Detect which cell encompasses the target text, then output its [x, y] center coordinate. 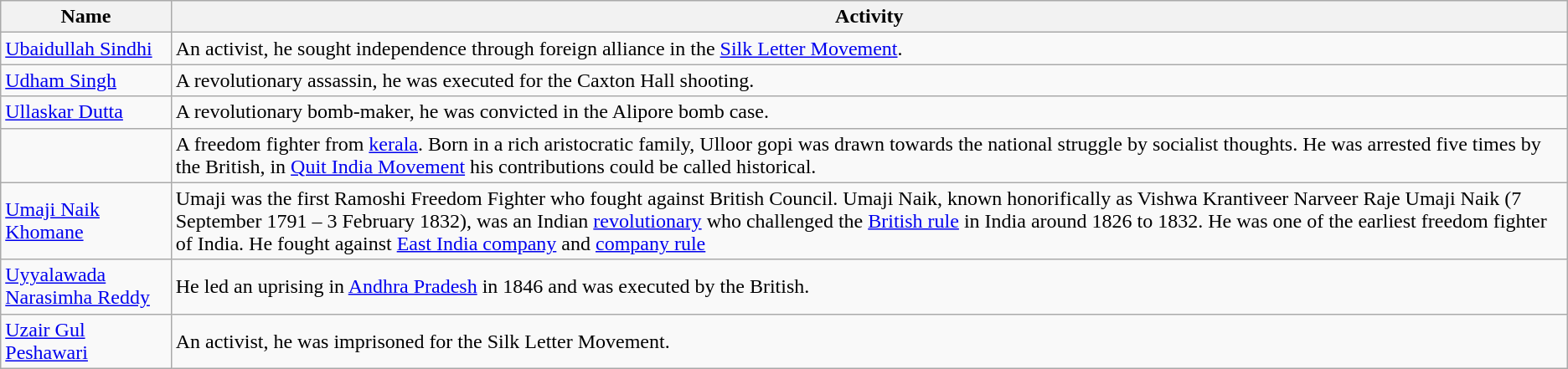
Umaji Naik Khomane [85, 221]
An activist, he was imprisoned for the Silk Letter Movement. [869, 341]
An activist, he sought independence through foreign alliance in the Silk Letter Movement. [869, 49]
Name [85, 17]
Uzair Gul Peshawari [85, 341]
Uyyalawada Narasimha Reddy [85, 286]
Activity [869, 17]
He led an uprising in Andhra Pradesh in 1846 and was executed by the British. [869, 286]
A revolutionary assassin, he was executed for the Caxton Hall shooting. [869, 80]
Ubaidullah Sindhi [85, 49]
Udham Singh [85, 80]
A revolutionary bomb-maker, he was convicted in the Alipore bomb case. [869, 112]
Ullaskar Dutta [85, 112]
